Output the [x, y] coordinate of the center of the cell containing the given text.  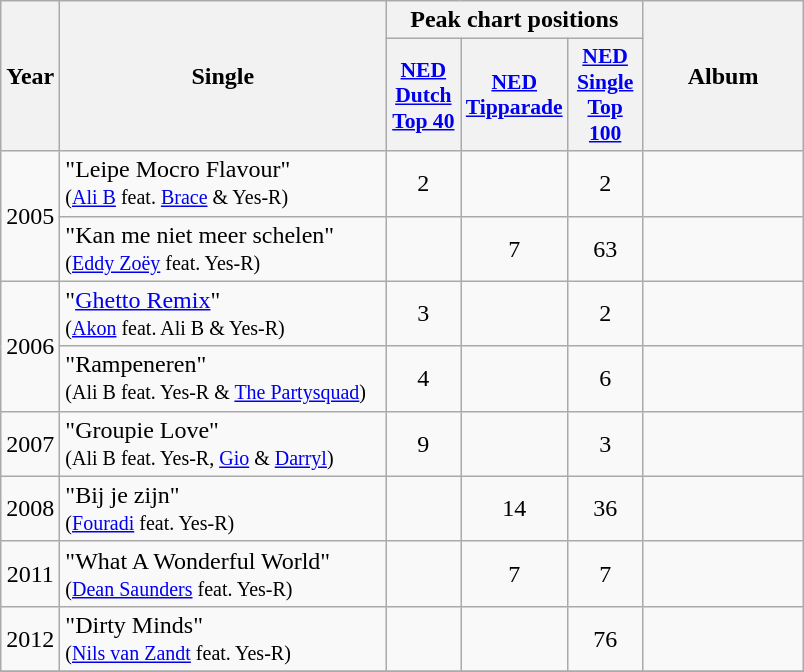
9 [424, 444]
NED Single Top 100 [606, 95]
2005 [30, 216]
"Rampeneren" (Ali B feat. Yes-R & The Partysquad) [223, 378]
Peak chart positions [514, 20]
"Kan me niet meer schelen" (Eddy Zoëy feat. Yes-R) [223, 248]
2006 [30, 346]
Album [724, 76]
2008 [30, 508]
NED Tipparade [514, 95]
Year [30, 76]
2007 [30, 444]
76 [606, 638]
"Ghetto Remix" (Akon feat. Ali B & Yes-R) [223, 314]
"Bij je zijn" (Fouradi feat. Yes-R) [223, 508]
"What A Wonderful World" (Dean Saunders feat. Yes-R) [223, 574]
14 [514, 508]
2012 [30, 638]
2011 [30, 574]
4 [424, 378]
63 [606, 248]
NED Dutch Top 40 [424, 95]
"Leipe Mocro Flavour" (Ali B feat. Brace & Yes-R) [223, 184]
36 [606, 508]
6 [606, 378]
"Dirty Minds" (Nils van Zandt feat. Yes-R) [223, 638]
"Groupie Love" (Ali B feat. Yes-R, Gio & Darryl) [223, 444]
Single [223, 76]
